For the text-containing cell, return its midpoint in (x, y) coordinate format. 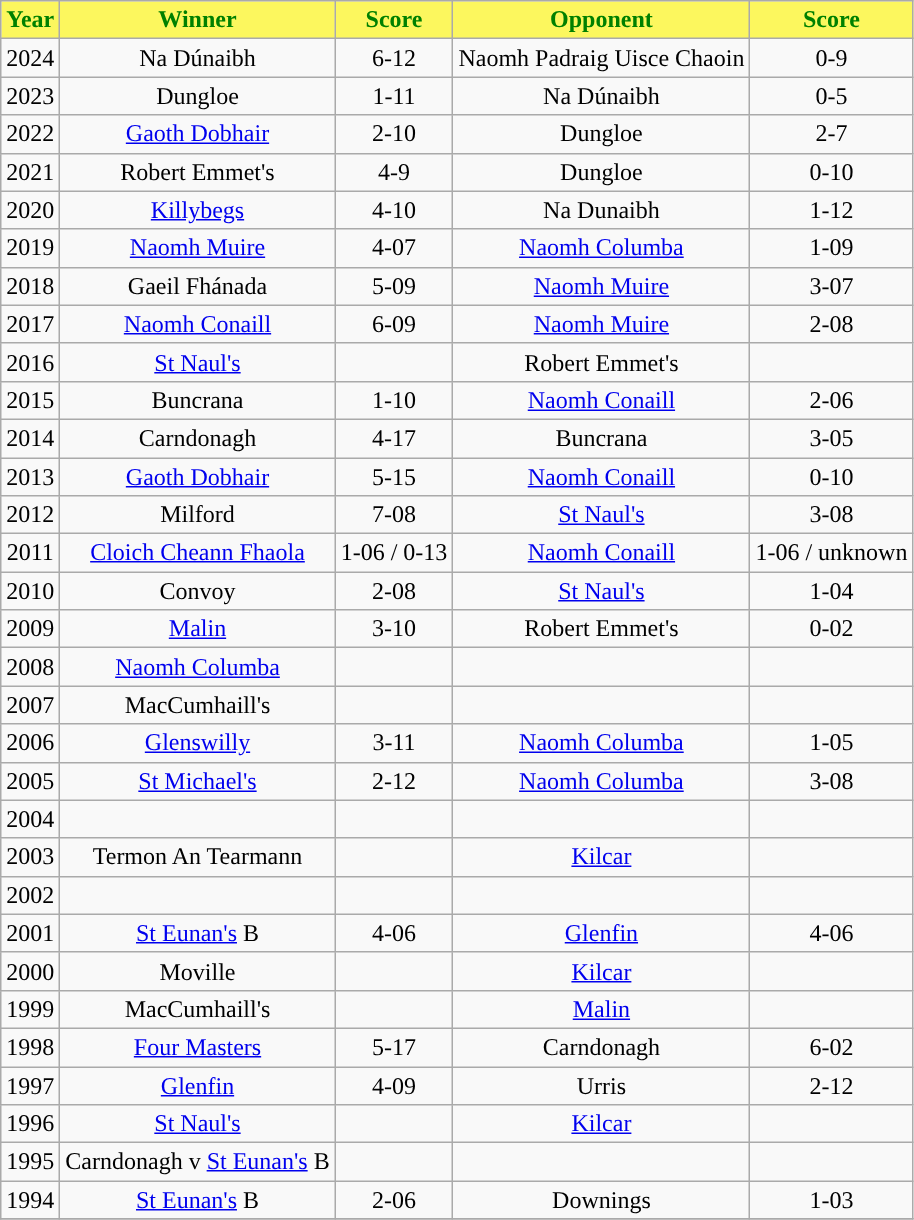
2024 (30, 58)
6-09 (394, 324)
Gaeil Fhánada (198, 286)
4-10 (394, 210)
Milford (198, 515)
3-11 (394, 743)
0-9 (832, 58)
2023 (30, 96)
Carndonagh v St Eunan's B (198, 1162)
Urris (602, 1085)
Downings (602, 1200)
2014 (30, 438)
Cloich Cheann Fhaola (198, 553)
1-04 (832, 591)
2008 (30, 667)
2010 (30, 591)
Winner (198, 20)
3-05 (832, 438)
1998 (30, 1047)
3-07 (832, 286)
4-07 (394, 248)
2006 (30, 743)
0-02 (832, 629)
2-10 (394, 134)
2017 (30, 324)
2005 (30, 781)
3-10 (394, 629)
Killybegs (198, 210)
5-17 (394, 1047)
2022 (30, 134)
4-17 (394, 438)
Termon An Tearmann (198, 857)
0-5 (832, 96)
2011 (30, 553)
2-7 (832, 134)
2021 (30, 172)
2019 (30, 248)
1994 (30, 1200)
2018 (30, 286)
2001 (30, 933)
1-06 / unknown (832, 553)
Year (30, 20)
2012 (30, 515)
2015 (30, 400)
2016 (30, 362)
2013 (30, 477)
4-09 (394, 1085)
Moville (198, 971)
2007 (30, 705)
2002 (30, 895)
1997 (30, 1085)
1-12 (832, 210)
5-09 (394, 286)
Glenswilly (198, 743)
2009 (30, 629)
Na Dunaibh (602, 210)
1-09 (832, 248)
1996 (30, 1124)
6-12 (394, 58)
1-11 (394, 96)
Four Masters (198, 1047)
4-9 (394, 172)
5-15 (394, 477)
Convoy (198, 591)
2000 (30, 971)
Naomh Padraig Uisce Chaoin (602, 58)
1-03 (832, 1200)
1995 (30, 1162)
7-08 (394, 515)
1-06 / 0-13 (394, 553)
2020 (30, 210)
St Michael's (198, 781)
Opponent (602, 20)
2004 (30, 819)
2003 (30, 857)
6-02 (832, 1047)
1-05 (832, 743)
1999 (30, 1009)
1-10 (394, 400)
